Find where the given text appears and provide that cell's center as (X, Y) coordinate. 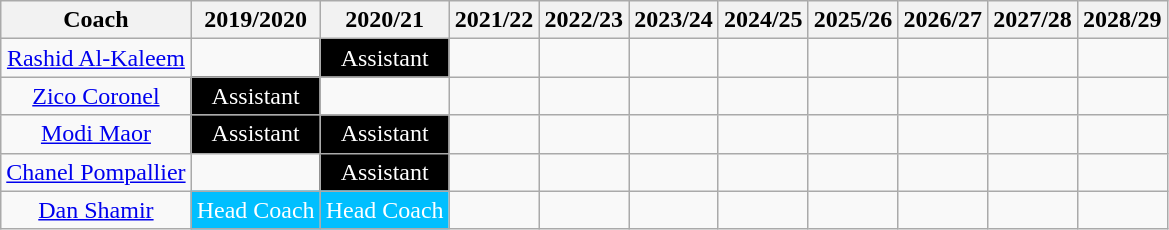
2026/27 (943, 20)
2021/22 (494, 20)
2028/29 (1122, 20)
2023/24 (674, 20)
Coach (96, 20)
Dan Shamir (96, 210)
2025/26 (853, 20)
Modi Maor (96, 134)
2022/23 (584, 20)
2019/2020 (256, 20)
Zico Coronel (96, 96)
2024/25 (763, 20)
Chanel Pompallier (96, 172)
2020/21 (384, 20)
Rashid Al-Kaleem (96, 58)
2027/28 (1033, 20)
